Locate the cell with the specified text and output its [X, Y] center coordinate. 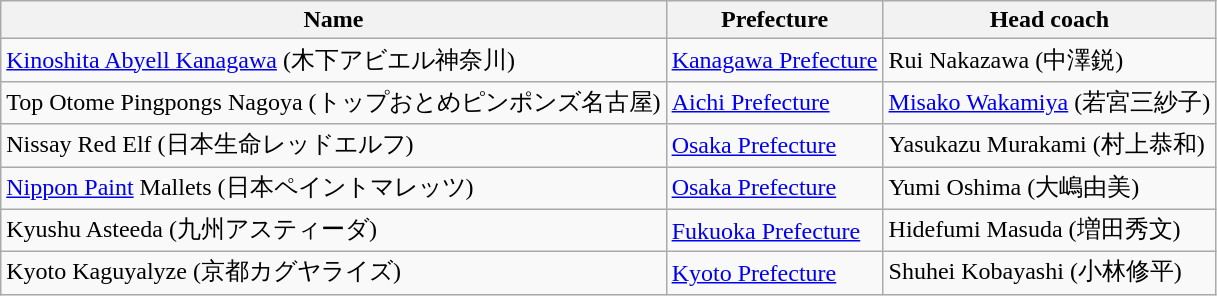
Nissay Red Elf (日本生命レッドエルフ) [334, 146]
Nippon Paint Mallets (日本ペイントマレッツ) [334, 188]
Kinoshita Abyell Kanagawa (木下アビエル神奈川) [334, 60]
Rui Nakazawa (中澤鋭) [1050, 60]
Top Otome Pingpongs Nagoya (トップおとめピンポンズ名古屋) [334, 102]
Aichi Prefecture [774, 102]
Kyoto Kaguyalyze (京都カグヤライズ) [334, 274]
Name [334, 20]
Hidefumi Masuda (増田秀文) [1050, 230]
Kyushu Asteeda (九州アスティーダ) [334, 230]
Yasukazu Murakami (村上恭和) [1050, 146]
Head coach [1050, 20]
Shuhei Kobayashi (小林修平) [1050, 274]
Kyoto Prefecture [774, 274]
Prefecture [774, 20]
Kanagawa Prefecture [774, 60]
Yumi Oshima (大嶋由美) [1050, 188]
Fukuoka Prefecture [774, 230]
Misako Wakamiya (若宮三紗子) [1050, 102]
